Return the (X, Y) coordinate for the center point of the cell that contains the specified text.  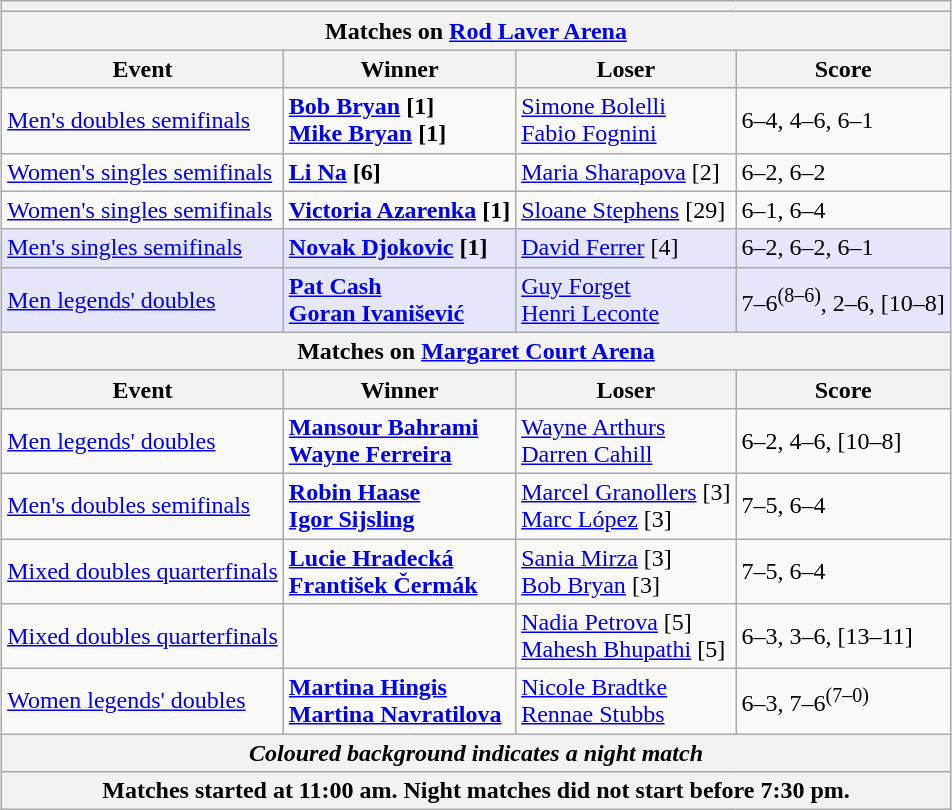
Lucie Hradecká František Čermák (399, 570)
Victoria Azarenka [1] (399, 210)
Simone Bolelli Fabio Fognini (626, 120)
7–6(8–6), 2–6, [10–8] (843, 300)
Martina Hingis Martina Navratilova (399, 702)
Marcel Granollers [3] Marc López [3] (626, 506)
Coloured background indicates a night match (476, 753)
Matches started at 11:00 am. Night matches did not start before 7:30 pm. (476, 791)
Nadia Petrova [5] Mahesh Bhupathi [5] (626, 636)
6–2, 6–2 (843, 172)
6–2, 4–6, [10–8] (843, 440)
Wayne Arthurs Darren Cahill (626, 440)
Robin Haase Igor Sijsling (399, 506)
Li Na [6] (399, 172)
Sloane Stephens [29] (626, 210)
Nicole Bradtke Rennae Stubbs (626, 702)
Bob Bryan [1] Mike Bryan [1] (399, 120)
Matches on Margaret Court Arena (476, 351)
Novak Djokovic [1] (399, 248)
Mansour Bahrami Wayne Ferreira (399, 440)
6–3, 3–6, [13–11] (843, 636)
Men's singles semifinals (143, 248)
6–1, 6–4 (843, 210)
Maria Sharapova [2] (626, 172)
Guy Forget Henri Leconte (626, 300)
Matches on Rod Laver Arena (476, 31)
David Ferrer [4] (626, 248)
6–4, 4–6, 6–1 (843, 120)
6–2, 6–2, 6–1 (843, 248)
Women legends' doubles (143, 702)
Sania Mirza [3] Bob Bryan [3] (626, 570)
Pat Cash Goran Ivanišević (399, 300)
6–3, 7–6(7–0) (843, 702)
